Return the [x, y] coordinate for the center point of the cell that contains the specified text.  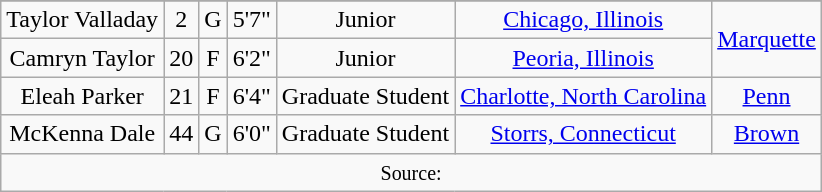
Taylor Valladay [82, 20]
20 [182, 58]
44 [182, 134]
Source: [412, 172]
6'2" [252, 58]
6'4" [252, 96]
6'0" [252, 134]
McKenna Dale [82, 134]
5'7" [252, 20]
2 [182, 20]
Camryn Taylor [82, 58]
Eleah Parker [82, 96]
Penn [767, 96]
Storrs, Connecticut [584, 134]
Chicago, Illinois [584, 20]
Charlotte, North Carolina [584, 96]
Peoria, Illinois [584, 58]
Brown [767, 134]
21 [182, 96]
Marquette [767, 39]
